Identify which cell holds the provided text, then report its (x, y) central coordinate. 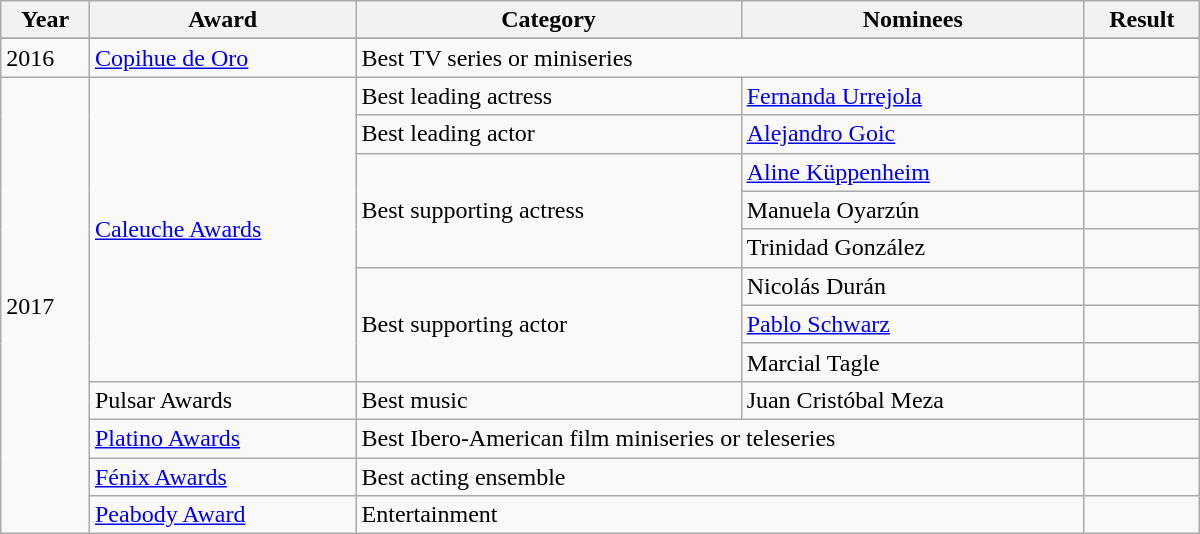
Best music (548, 400)
Trinidad González (912, 248)
Nicolás Durán (912, 286)
Award (222, 20)
Nominees (912, 20)
Fernanda Urrejola (912, 96)
Best acting ensemble (720, 477)
Best supporting actor (548, 324)
Category (548, 20)
Alejandro Goic (912, 134)
Peabody Award (222, 515)
Copihue de Oro (222, 58)
Best TV series or miniseries (720, 58)
Pablo Schwarz (912, 324)
Entertainment (720, 515)
Juan Cristóbal Meza (912, 400)
2016 (46, 58)
Manuela Oyarzún (912, 210)
Best leading actress (548, 96)
Platino Awards (222, 438)
Best supporting actress (548, 210)
2017 (46, 306)
Caleuche Awards (222, 229)
Year (46, 20)
Pulsar Awards (222, 400)
Marcial Tagle (912, 362)
Aline Küppenheim (912, 172)
Best leading actor (548, 134)
Result (1142, 20)
Best Ibero-American film miniseries or teleseries (720, 438)
Fénix Awards (222, 477)
